Capture the cell that displays the provided text and extract its (x, y) central coordinate. 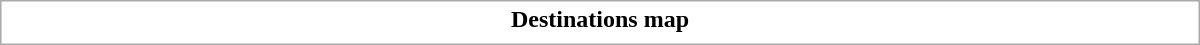
Destinations map (600, 19)
